From the cell containing the given text, extract its center point as [x, y] coordinate. 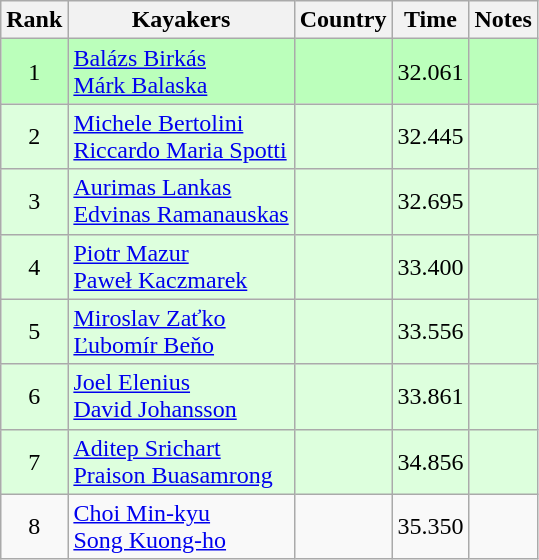
Piotr MazurPaweł Kaczmarek [181, 266]
Choi Min-kyuSong Kuong-ho [181, 526]
35.350 [430, 526]
2 [34, 136]
1 [34, 72]
Country [343, 20]
5 [34, 332]
3 [34, 202]
33.556 [430, 332]
Miroslav ZaťkoĽubomír Beňo [181, 332]
Kayakers [181, 20]
Rank [34, 20]
33.400 [430, 266]
6 [34, 396]
32.445 [430, 136]
34.856 [430, 462]
Aurimas LankasEdvinas Ramanauskas [181, 202]
Michele BertoliniRiccardo Maria Spotti [181, 136]
32.061 [430, 72]
7 [34, 462]
4 [34, 266]
32.695 [430, 202]
Time [430, 20]
Notes [503, 20]
Joel EleniusDavid Johansson [181, 396]
33.861 [430, 396]
Aditep SrichartPraison Buasamrong [181, 462]
8 [34, 526]
Balázs BirkásMárk Balaska [181, 72]
